Output the (x, y) coordinate of the center of the cell containing the given text.  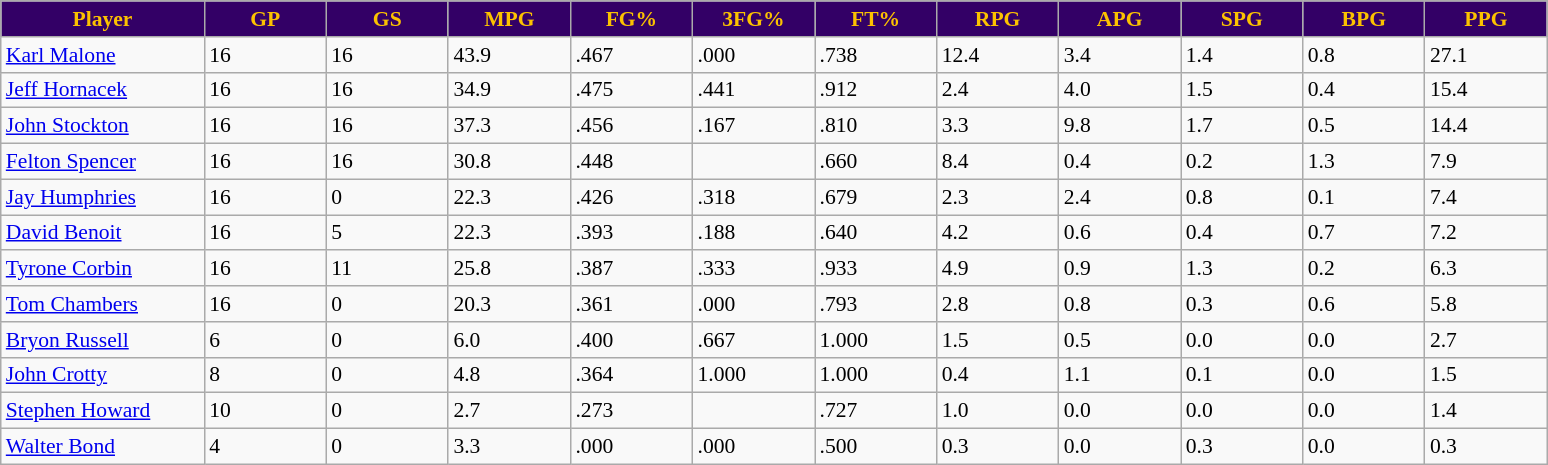
Tom Chambers (102, 304)
37.3 (509, 126)
.318 (753, 197)
6.3 (1486, 269)
Stephen Howard (102, 411)
5 (387, 233)
.667 (753, 340)
GS (387, 19)
APG (1120, 19)
6.0 (509, 340)
1.1 (1120, 375)
.364 (631, 375)
.426 (631, 197)
.361 (631, 304)
0.7 (1364, 233)
.333 (753, 269)
9.8 (1120, 126)
John Stockton (102, 126)
PPG (1486, 19)
.810 (875, 126)
34.9 (509, 90)
8 (265, 375)
0.9 (1120, 269)
4.8 (509, 375)
FG% (631, 19)
27.1 (1486, 55)
10 (265, 411)
7.9 (1486, 162)
4.2 (998, 233)
.912 (875, 90)
Karl Malone (102, 55)
4.9 (998, 269)
8.4 (998, 162)
2.8 (998, 304)
1.7 (1242, 126)
7.2 (1486, 233)
.475 (631, 90)
David Benoit (102, 233)
15.4 (1486, 90)
BPG (1364, 19)
.738 (875, 55)
.448 (631, 162)
Tyrone Corbin (102, 269)
6 (265, 340)
43.9 (509, 55)
Jeff Hornacek (102, 90)
30.8 (509, 162)
25.8 (509, 269)
.441 (753, 90)
12.4 (998, 55)
.793 (875, 304)
7.4 (1486, 197)
.400 (631, 340)
.727 (875, 411)
.660 (875, 162)
20.3 (509, 304)
Felton Spencer (102, 162)
5.8 (1486, 304)
.640 (875, 233)
Walter Bond (102, 447)
Jay Humphries (102, 197)
John Crotty (102, 375)
1.0 (998, 411)
GP (265, 19)
RPG (998, 19)
.933 (875, 269)
.500 (875, 447)
.387 (631, 269)
Bryon Russell (102, 340)
MPG (509, 19)
2.3 (998, 197)
11 (387, 269)
.393 (631, 233)
FT% (875, 19)
3.4 (1120, 55)
.679 (875, 197)
14.4 (1486, 126)
.456 (631, 126)
.167 (753, 126)
.273 (631, 411)
SPG (1242, 19)
4.0 (1120, 90)
.188 (753, 233)
4 (265, 447)
3FG% (753, 19)
Player (102, 19)
.467 (631, 55)
